Output the (X, Y) coordinate of the center of the cell containing the given text.  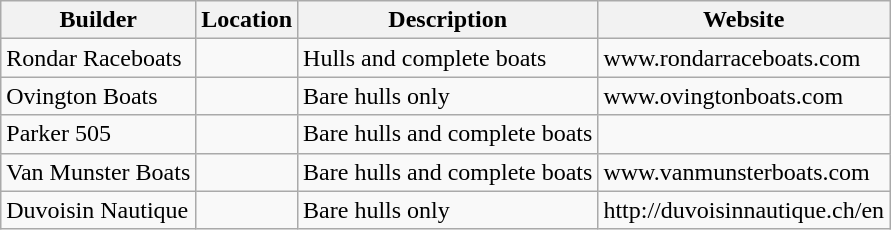
http://duvoisinnautique.ch/en (744, 210)
Hulls and complete boats (448, 58)
Description (448, 20)
Website (744, 20)
Ovington Boats (98, 96)
Rondar Raceboats (98, 58)
www.rondarraceboats.com (744, 58)
www.ovingtonboats.com (744, 96)
Parker 505 (98, 134)
www.vanmunsterboats.com (744, 172)
Builder (98, 20)
Duvoisin Nautique (98, 210)
Location (247, 20)
Van Munster Boats (98, 172)
